Pinpoint the cell where the given text exists, returning its [x, y] midpoint coordinate. 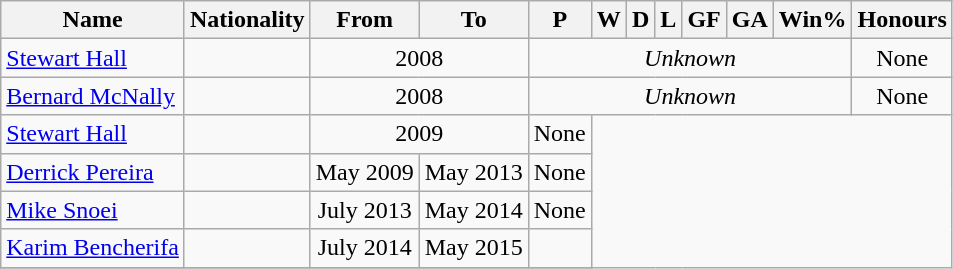
To [474, 20]
Mike Snoei [93, 210]
GA [750, 20]
Karim Bencherifa [93, 248]
May 2009 [364, 172]
Win% [812, 20]
P [560, 20]
May 2015 [474, 248]
Derrick Pereira [93, 172]
July 2013 [364, 210]
W [608, 20]
May 2014 [474, 210]
2009 [419, 134]
GF [704, 20]
From [364, 20]
D [640, 20]
Name [93, 20]
Honours [902, 20]
Nationality [247, 20]
L [668, 20]
July 2014 [364, 248]
May 2013 [474, 172]
Bernard McNally [93, 96]
